Return [x, y] of the center of cell containing provided text 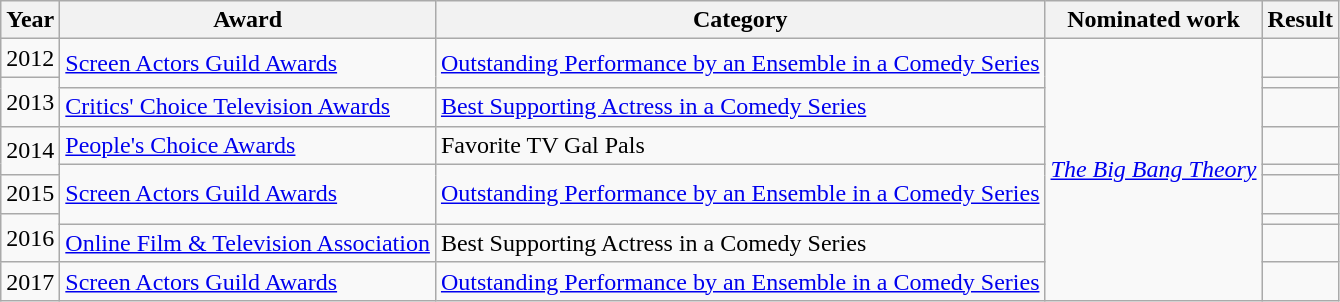
Award [248, 20]
2013 [30, 102]
Critics' Choice Television Awards [248, 107]
The Big Bang Theory [1154, 170]
2012 [30, 58]
2014 [30, 150]
2016 [30, 238]
Favorite TV Gal Pals [740, 145]
People's Choice Awards [248, 145]
Result [1300, 20]
2015 [30, 194]
Nominated work [1154, 20]
2017 [30, 281]
Category [740, 20]
Year [30, 20]
Online Film & Television Association [248, 243]
